Return [X, Y] of the center of cell containing provided text 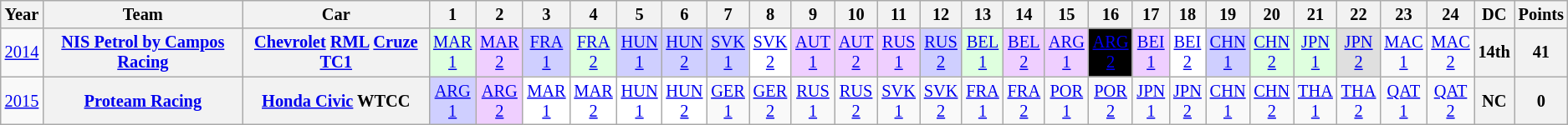
15 [1067, 14]
THA1 [1315, 101]
BEI2 [1187, 52]
8 [770, 14]
13 [982, 14]
Team [142, 14]
AUT1 [813, 52]
MAC2 [1450, 52]
18 [1187, 14]
24 [1450, 14]
BEL1 [982, 52]
AUT2 [856, 52]
GER1 [728, 101]
BEI1 [1151, 52]
QAT2 [1450, 101]
16 [1111, 14]
MAC1 [1403, 52]
14 [1024, 14]
6 [684, 14]
0 [1541, 101]
BEL2 [1024, 52]
Points [1541, 14]
19 [1228, 14]
Car [336, 14]
POR1 [1067, 101]
DC [1494, 14]
Honda Civic WTCC [336, 101]
2 [499, 14]
41 [1541, 52]
POR2 [1111, 101]
4 [593, 14]
7 [728, 14]
17 [1151, 14]
14th [1494, 52]
Chevrolet RML Cruze TC1 [336, 52]
3 [546, 14]
2014 [22, 52]
THA2 [1359, 101]
Year [22, 14]
10 [856, 14]
20 [1271, 14]
5 [640, 14]
Proteam Racing [142, 101]
22 [1359, 14]
12 [941, 14]
QAT1 [1403, 101]
2015 [22, 101]
9 [813, 14]
21 [1315, 14]
23 [1403, 14]
GER2 [770, 101]
NC [1494, 101]
1 [452, 14]
11 [898, 14]
NIS Petrol by Campos Racing [142, 52]
